Search for the cell housing the specified text and yield its [x, y] center coordinate. 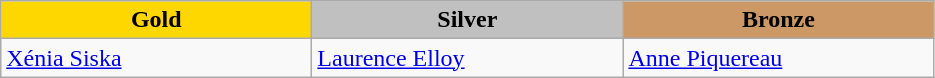
Bronze [778, 20]
Anne Piquereau [778, 58]
Xénia Siska [156, 58]
Silver [468, 20]
Laurence Elloy [468, 58]
Gold [156, 20]
